Detect which cell encompasses the target text, then output its (x, y) center coordinate. 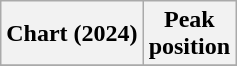
Chart (2024) (72, 34)
Peak position (189, 34)
